Capture the cell that displays the provided text and extract its [x, y] central coordinate. 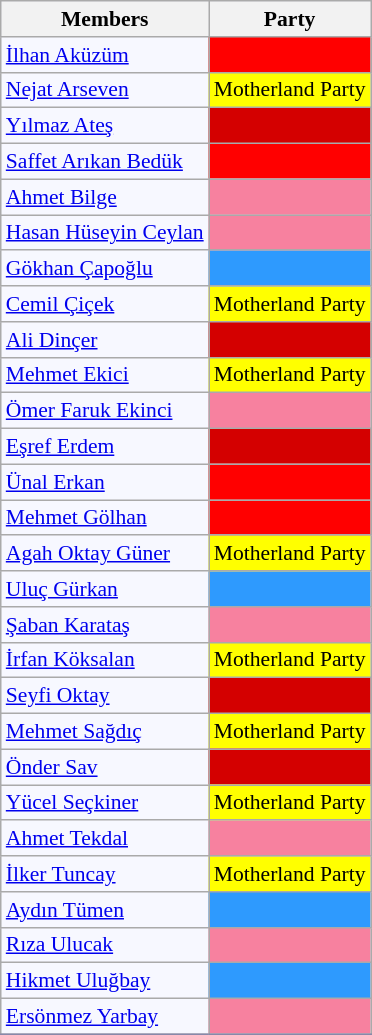
Mehmet Gölhan [105, 518]
Party [290, 19]
Aydın Tümen [105, 910]
Hasan Hüseyin Ceylan [105, 233]
Mehmet Ekici [105, 375]
Nejat Arseven [105, 90]
Ömer Faruk Ekinci [105, 411]
Rıza Ulucak [105, 945]
Ahmet Tekdal [105, 839]
Seyfi Oktay [105, 696]
Saffet Arıkan Bedük [105, 162]
Ahmet Bilge [105, 197]
Cemil Çiçek [105, 304]
Ali Dinçer [105, 340]
Eşref Erdem [105, 447]
İlker Tuncay [105, 874]
Mehmet Sağdıç [105, 732]
İrfan Köksalan [105, 660]
İlhan Aküzüm [105, 55]
Yücel Seçkiner [105, 803]
Yılmaz Ateş [105, 126]
Hikmet Uluğbay [105, 981]
Önder Sav [105, 767]
Şaban Karataş [105, 625]
Uluç Gürkan [105, 589]
Gökhan Çapoğlu [105, 269]
Ünal Erkan [105, 482]
Ersönmez Yarbay [105, 1017]
Agah Oktay Güner [105, 554]
Members [105, 19]
